For the text-containing cell, return its midpoint in [X, Y] coordinate format. 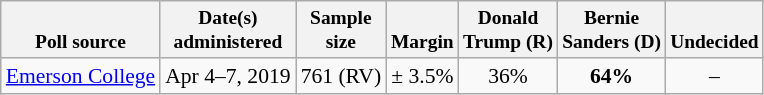
Apr 4–7, 2019 [228, 76]
Margin [422, 30]
Undecided [715, 30]
Date(s)administered [228, 30]
Poll source [80, 30]
DonaldTrump (R) [508, 30]
36% [508, 76]
761 (RV) [342, 76]
± 3.5% [422, 76]
Samplesize [342, 30]
– [715, 76]
64% [612, 76]
Emerson College [80, 76]
BernieSanders (D) [612, 30]
